Identify which cell holds the provided text, then report its (x, y) central coordinate. 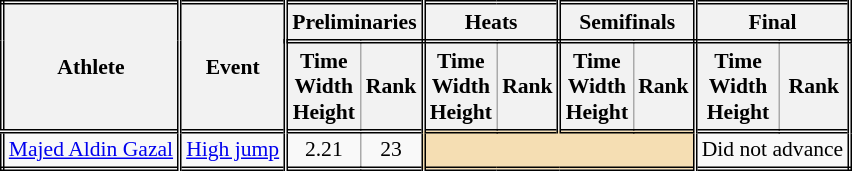
High jump (233, 150)
2.21 (324, 150)
Majed Aldin Gazal (90, 150)
Heats (491, 22)
Did not advance (772, 150)
23 (392, 150)
Semifinals (627, 22)
Event (233, 67)
Preliminaries (354, 22)
Athlete (90, 67)
Final (772, 22)
